Search for the cell housing the specified text and yield its [X, Y] center coordinate. 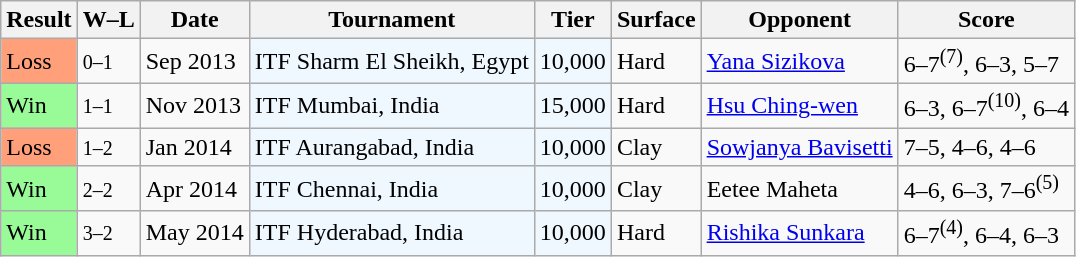
Sep 2013 [194, 62]
ITF Chennai, India [392, 188]
ITF Sharm El Sheikh, Egypt [392, 62]
ITF Mumbai, India [392, 106]
Sowjanya Bavisetti [800, 147]
Nov 2013 [194, 106]
0–1 [108, 62]
6–7(4), 6–4, 6–3 [986, 234]
Tournament [392, 20]
6–3, 6–7(10), 6–4 [986, 106]
ITF Aurangabad, India [392, 147]
6–7(7), 6–3, 5–7 [986, 62]
3–2 [108, 234]
W–L [108, 20]
Yana Sizikova [800, 62]
Date [194, 20]
7–5, 4–6, 4–6 [986, 147]
ITF Hyderabad, India [392, 234]
Opponent [800, 20]
Eetee Maheta [800, 188]
Hsu Ching-wen [800, 106]
4–6, 6–3, 7–6(5) [986, 188]
1–1 [108, 106]
Surface [656, 20]
Score [986, 20]
Jan 2014 [194, 147]
Rishika Sunkara [800, 234]
1–2 [108, 147]
Tier [572, 20]
2–2 [108, 188]
May 2014 [194, 234]
Result [39, 20]
15,000 [572, 106]
Apr 2014 [194, 188]
